Detect which cell encompasses the target text, then output its (x, y) center coordinate. 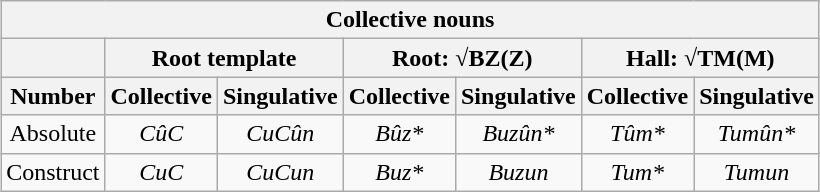
Tumûn* (757, 134)
Tumun (757, 172)
Buzûn* (518, 134)
CuCun (280, 172)
Tum* (637, 172)
Construct (53, 172)
CûC (161, 134)
Buzun (518, 172)
Collective nouns (410, 20)
Hall: √TM(M) (700, 58)
CuC (161, 172)
Root template (224, 58)
Root: √BZ(Z) (462, 58)
Absolute (53, 134)
Number (53, 96)
CuCûn (280, 134)
Bûz* (399, 134)
Buz* (399, 172)
Tûm* (637, 134)
